Identify which cell holds the provided text, then report its (x, y) central coordinate. 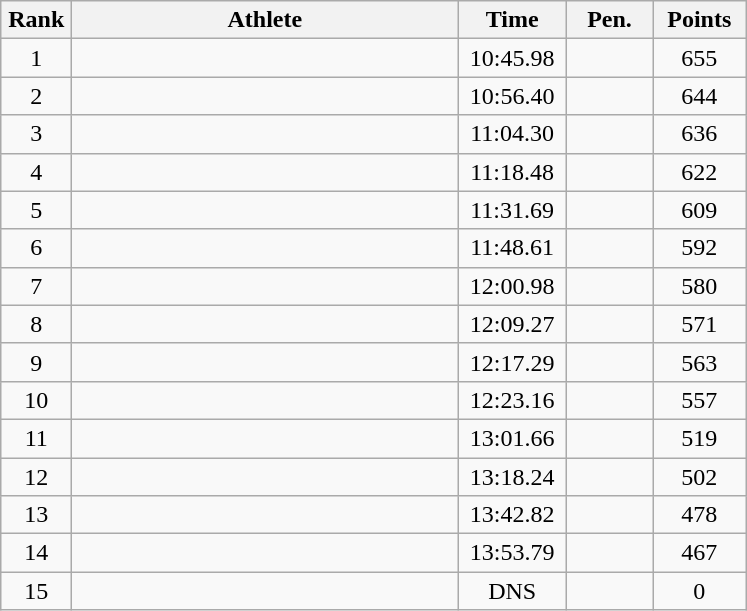
2 (36, 96)
7 (36, 286)
10 (36, 400)
Pen. (609, 20)
13:01.66 (512, 438)
13:18.24 (512, 477)
9 (36, 362)
15 (36, 591)
557 (699, 400)
11:04.30 (512, 134)
11:48.61 (512, 248)
655 (699, 58)
12:00.98 (512, 286)
8 (36, 324)
4 (36, 172)
609 (699, 210)
13:42.82 (512, 515)
11:31.69 (512, 210)
Rank (36, 20)
644 (699, 96)
Athlete (265, 20)
519 (699, 438)
13 (36, 515)
12:23.16 (512, 400)
622 (699, 172)
478 (699, 515)
5 (36, 210)
3 (36, 134)
6 (36, 248)
11:18.48 (512, 172)
12:17.29 (512, 362)
592 (699, 248)
502 (699, 477)
0 (699, 591)
467 (699, 553)
12 (36, 477)
636 (699, 134)
DNS (512, 591)
10:45.98 (512, 58)
13:53.79 (512, 553)
Points (699, 20)
14 (36, 553)
580 (699, 286)
Time (512, 20)
11 (36, 438)
571 (699, 324)
10:56.40 (512, 96)
563 (699, 362)
1 (36, 58)
12:09.27 (512, 324)
